Scan for the cell matching the given text and deliver its [X, Y] coordinate at center. 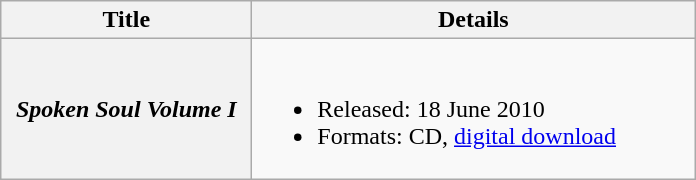
Released: 18 June 2010Formats: CD, digital download [474, 109]
Details [474, 20]
Title [126, 20]
Spoken Soul Volume I [126, 109]
